Scan for the cell matching the given text and deliver its (x, y) coordinate at center. 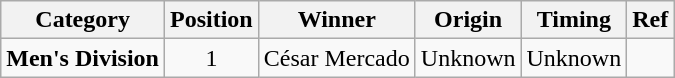
Position (212, 20)
Ref (650, 20)
Men's Division (83, 58)
1 (212, 58)
Origin (468, 20)
Timing (574, 20)
Winner (336, 20)
Category (83, 20)
César Mercado (336, 58)
